Output the [X, Y] coordinate of the center of the cell containing the given text.  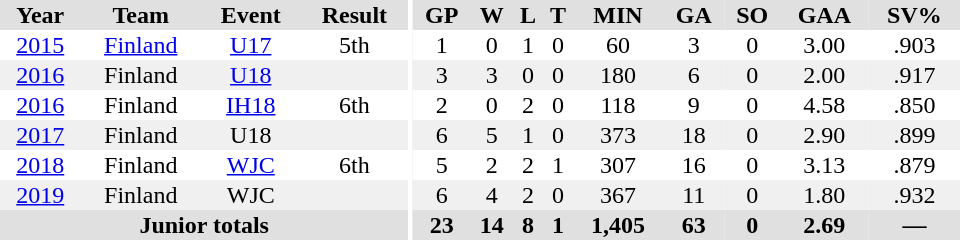
60 [618, 45]
.917 [914, 75]
8 [528, 225]
.932 [914, 195]
3.13 [824, 165]
2019 [40, 195]
2018 [40, 165]
T [558, 15]
Junior totals [204, 225]
W [492, 15]
SV% [914, 15]
4 [492, 195]
2.00 [824, 75]
GP [442, 15]
U17 [250, 45]
L [528, 15]
1,405 [618, 225]
180 [618, 75]
18 [694, 135]
1.80 [824, 195]
2.90 [824, 135]
.879 [914, 165]
GA [694, 15]
.850 [914, 105]
2017 [40, 135]
2.69 [824, 225]
16 [694, 165]
— [914, 225]
4.58 [824, 105]
SO [752, 15]
23 [442, 225]
Team [142, 15]
.903 [914, 45]
5th [354, 45]
11 [694, 195]
2015 [40, 45]
Result [354, 15]
373 [618, 135]
MIN [618, 15]
3.00 [824, 45]
63 [694, 225]
118 [618, 105]
9 [694, 105]
GAA [824, 15]
IH18 [250, 105]
14 [492, 225]
Year [40, 15]
307 [618, 165]
367 [618, 195]
Event [250, 15]
.899 [914, 135]
